Find where the given text appears and provide that cell's center as [X, Y] coordinate. 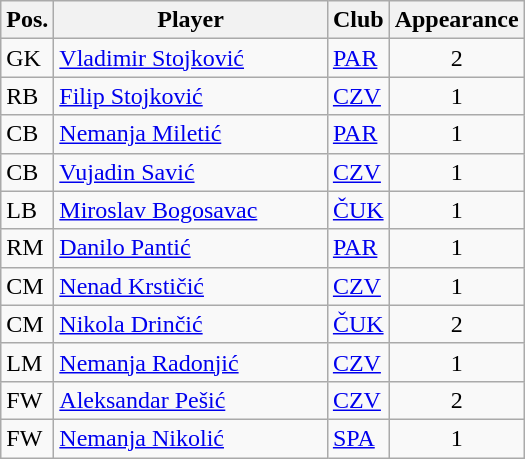
Filip Stojković [191, 96]
Player [191, 20]
Danilo Pantić [191, 248]
Pos. [28, 20]
GK [28, 58]
Club [358, 20]
Vujadin Savić [191, 172]
Appearance [456, 20]
Nemanja Radonjić [191, 362]
Nenad Krstičić [191, 286]
Nikola Drinčić [191, 324]
Vladimir Stojković [191, 58]
SPA [358, 438]
Nemanja Nikolić [191, 438]
Nemanja Miletić [191, 134]
RM [28, 248]
RB [28, 96]
LM [28, 362]
LB [28, 210]
Aleksandar Pešić [191, 400]
Miroslav Bogosavac [191, 210]
